Locate the cell with the specified text and output its [X, Y] center coordinate. 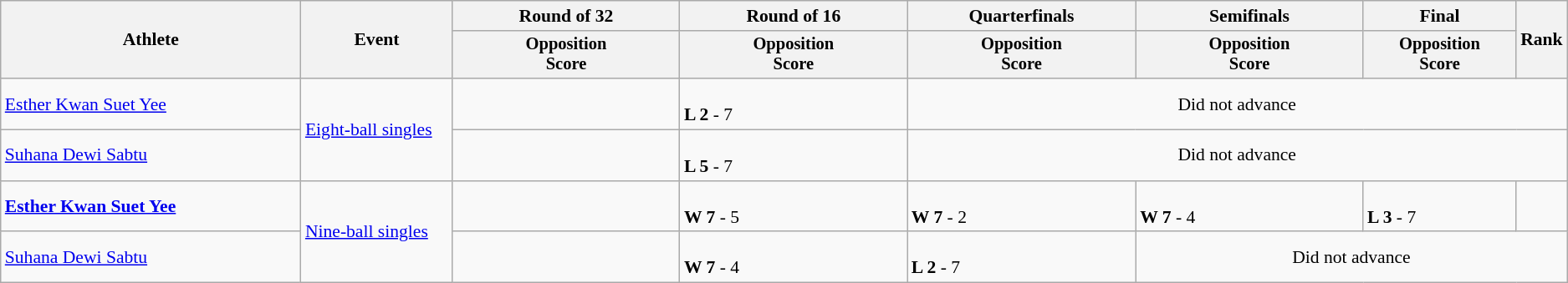
Semifinals [1249, 16]
Final [1440, 16]
Round of 16 [794, 16]
W 7 - 2 [1022, 207]
W 7 - 5 [794, 207]
Quarterfinals [1022, 16]
Nine-ball singles [376, 232]
L 3 - 7 [1440, 207]
Eight-ball singles [376, 129]
Event [376, 40]
L 5 - 7 [794, 155]
Rank [1542, 40]
Athlete [151, 40]
Round of 32 [566, 16]
